Find where the given text appears and provide that cell's center as [x, y] coordinate. 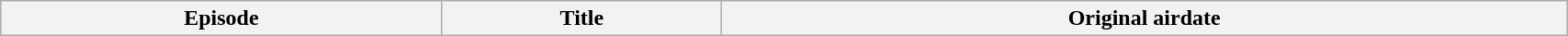
Episode [221, 18]
Original airdate [1145, 18]
Title [582, 18]
